Scan for the cell matching the given text and deliver its (x, y) coordinate at center. 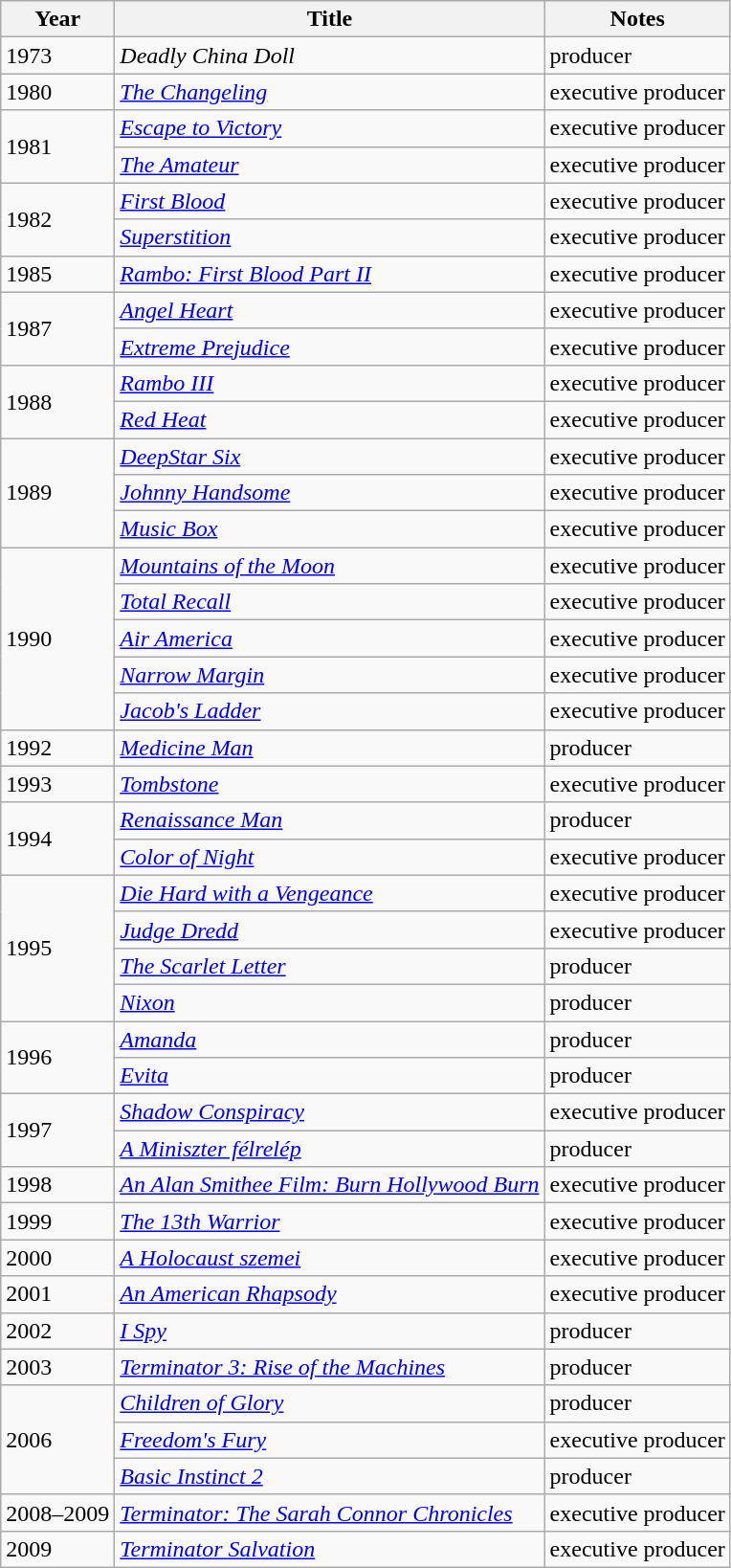
1992 (57, 748)
Renaissance Man (329, 820)
Freedom's Fury (329, 1440)
2003 (57, 1367)
An Alan Smithee Film: Burn Hollywood Burn (329, 1185)
Superstition (329, 237)
A Miniszter félrelép (329, 1149)
The Scarlet Letter (329, 966)
Angel Heart (329, 310)
1973 (57, 56)
1981 (57, 146)
A Holocaust szemei (329, 1258)
Color of Night (329, 857)
Jacob's Ladder (329, 711)
Year (57, 19)
Basic Instinct 2 (329, 1476)
An American Rhapsody (329, 1294)
2001 (57, 1294)
2009 (57, 1549)
2000 (57, 1258)
2008–2009 (57, 1512)
1995 (57, 948)
Extreme Prejudice (329, 347)
1987 (57, 328)
Air America (329, 638)
1989 (57, 493)
2006 (57, 1440)
DeepStar Six (329, 457)
Red Heat (329, 419)
Evita (329, 1076)
Rambo III (329, 383)
2002 (57, 1331)
1988 (57, 401)
Narrow Margin (329, 675)
I Spy (329, 1331)
Title (329, 19)
Terminator Salvation (329, 1549)
Medicine Man (329, 748)
Children of Glory (329, 1403)
1980 (57, 92)
1993 (57, 784)
Terminator: The Sarah Connor Chronicles (329, 1512)
Escape to Victory (329, 128)
1994 (57, 839)
First Blood (329, 201)
The 13th Warrior (329, 1221)
Shadow Conspiracy (329, 1112)
1990 (57, 638)
The Amateur (329, 165)
Music Box (329, 529)
Total Recall (329, 602)
Judge Dredd (329, 930)
1982 (57, 219)
1998 (57, 1185)
1997 (57, 1131)
1985 (57, 274)
Tombstone (329, 784)
Deadly China Doll (329, 56)
Die Hard with a Vengeance (329, 893)
Notes (637, 19)
1999 (57, 1221)
The Changeling (329, 92)
Nixon (329, 1002)
Rambo: First Blood Part II (329, 274)
Mountains of the Moon (329, 566)
Amanda (329, 1039)
Terminator 3: Rise of the Machines (329, 1367)
Johnny Handsome (329, 493)
1996 (57, 1057)
